Provide the [x, y] coordinate of the cell's center where the given text is located.  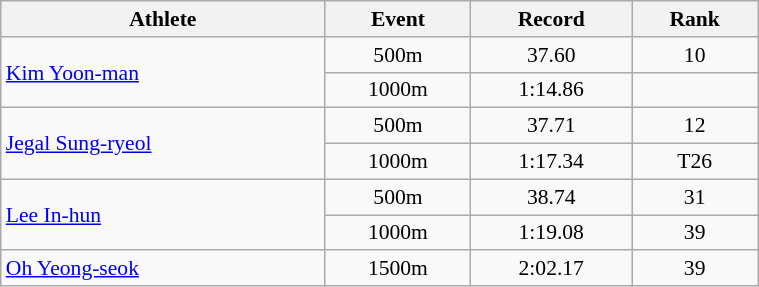
Rank [695, 19]
2:02.17 [552, 269]
Lee In-hun [163, 214]
Athlete [163, 19]
10 [695, 55]
38.74 [552, 197]
Oh Yeong-seok [163, 269]
Record [552, 19]
12 [695, 126]
Event [398, 19]
37.71 [552, 126]
T26 [695, 162]
1:17.34 [552, 162]
31 [695, 197]
1:14.86 [552, 90]
Jegal Sung-ryeol [163, 144]
37.60 [552, 55]
1500m [398, 269]
1:19.08 [552, 233]
Kim Yoon-man [163, 72]
